For the text-containing cell, return its midpoint in [X, Y] coordinate format. 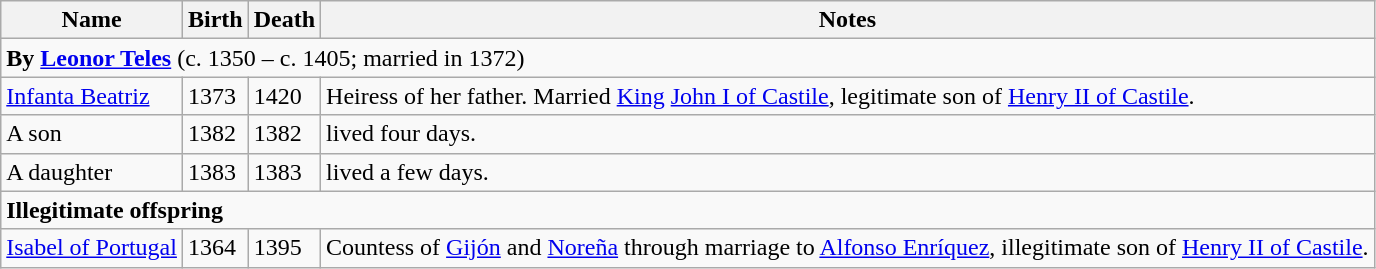
By Leonor Teles (c. 1350 – c. 1405; married in 1372) [688, 58]
Heiress of her father. Married King John I of Castile, legitimate son of Henry II of Castile. [848, 96]
1420 [284, 96]
1373 [215, 96]
lived four days. [848, 134]
1364 [215, 248]
Infanta Beatriz [92, 96]
Birth [215, 20]
A daughter [92, 172]
Name [92, 20]
Isabel of Portugal [92, 248]
A son [92, 134]
1395 [284, 248]
Illegitimate offspring [688, 210]
lived a few days. [848, 172]
Death [284, 20]
Countess of Gijón and Noreña through marriage to Alfonso Enríquez, illegitimate son of Henry II of Castile. [848, 248]
Notes [848, 20]
